From the cell containing the given text, extract its center point as [x, y] coordinate. 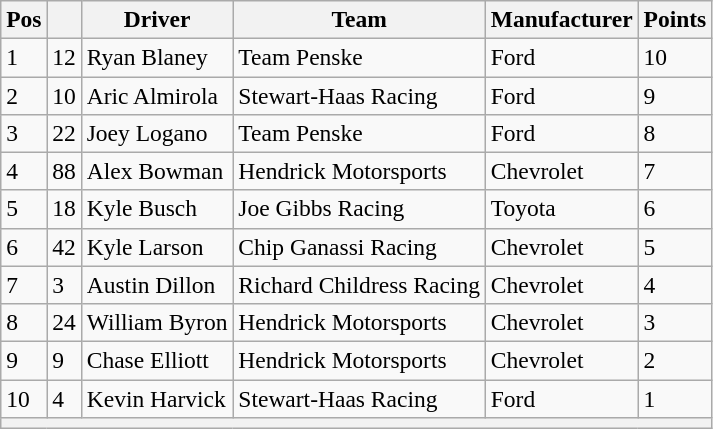
Joe Gibbs Racing [359, 209]
Driver [157, 19]
Ryan Blaney [157, 57]
Aric Almirola [157, 95]
Toyota [562, 209]
Kyle Larson [157, 247]
William Byron [157, 322]
Team [359, 19]
Kevin Harvick [157, 398]
88 [64, 171]
Austin Dillon [157, 285]
Kyle Busch [157, 209]
12 [64, 57]
42 [64, 247]
Pos [24, 19]
Chase Elliott [157, 360]
Alex Bowman [157, 171]
Chip Ganassi Racing [359, 247]
Richard Childress Racing [359, 285]
18 [64, 209]
24 [64, 322]
22 [64, 133]
Joey Logano [157, 133]
Manufacturer [562, 19]
Points [675, 19]
